Extract the [X, Y] coordinate from the center of the cell holding the provided text.  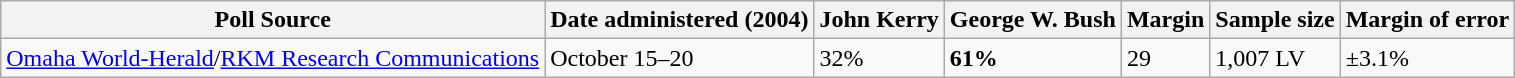
29 [1165, 58]
Sample size [1275, 20]
61% [1032, 58]
George W. Bush [1032, 20]
October 15–20 [680, 58]
Date administered (2004) [680, 20]
John Kerry [879, 20]
Margin of error [1428, 20]
32% [879, 58]
±3.1% [1428, 58]
Poll Source [273, 20]
Margin [1165, 20]
1,007 LV [1275, 58]
Omaha World-Herald/RKM Research Communications [273, 58]
